Return the (X, Y) coordinate for the center point of the cell that contains the specified text.  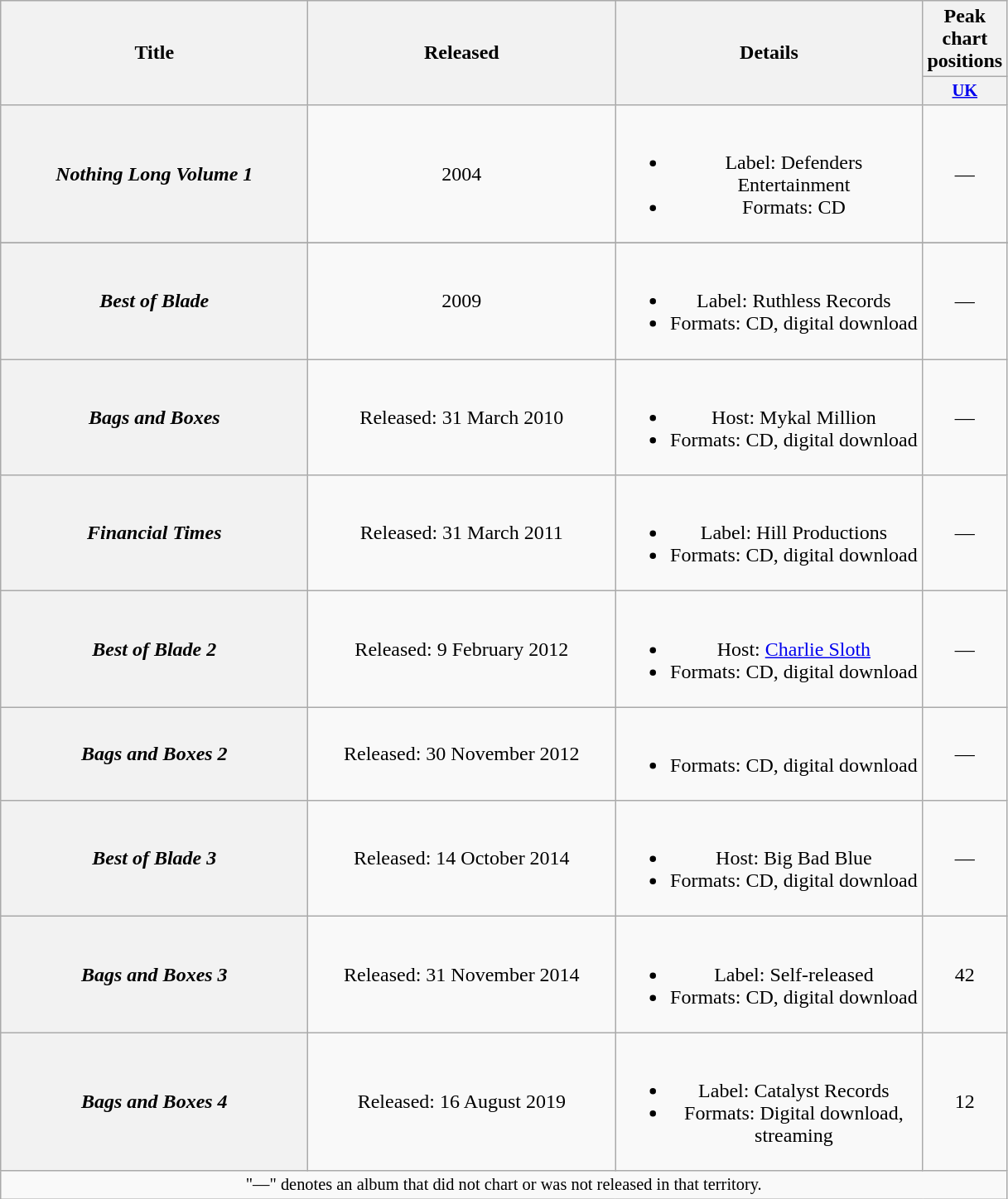
42 (965, 975)
Released: 14 October 2014 (462, 859)
Best of Blade 2 (154, 649)
Released: 31 March 2010 (462, 417)
Peak chart positions (965, 39)
Released: 31 March 2011 (462, 533)
Bags and Boxes 2 (154, 754)
Bags and Boxes 4 (154, 1101)
Nothing Long Volume 1 (154, 174)
Bags and Boxes 3 (154, 975)
Details (769, 53)
2009 (462, 301)
Label: Catalyst RecordsFormats: Digital download, streaming (769, 1101)
Formats: CD, digital download (769, 754)
Label: Ruthless RecordsFormats: CD, digital download (769, 301)
Label: Hill ProductionsFormats: CD, digital download (769, 533)
12 (965, 1101)
Label: Self-releasedFormats: CD, digital download (769, 975)
Financial Times (154, 533)
Best of Blade 3 (154, 859)
Host: Big Bad BlueFormats: CD, digital download (769, 859)
Bags and Boxes (154, 417)
Host: Mykal MillionFormats: CD, digital download (769, 417)
2004 (462, 174)
"—" denotes an album that did not chart or was not released in that territory. (504, 1185)
Released: 9 February 2012 (462, 649)
UK (965, 91)
Released: 30 November 2012 (462, 754)
Released: 31 November 2014 (462, 975)
Title (154, 53)
Released (462, 53)
Best of Blade (154, 301)
Released: 16 August 2019 (462, 1101)
Host: Charlie SlothFormats: CD, digital download (769, 649)
Label: Defenders EntertainmentFormats: CD (769, 174)
